Return (x, y) of the center of cell containing provided text 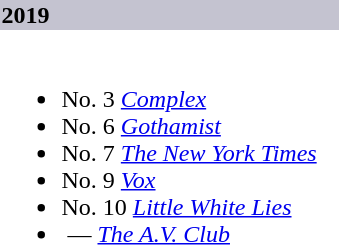
2019 (170, 15)
